Scan for the cell matching the given text and deliver its (x, y) coordinate at center. 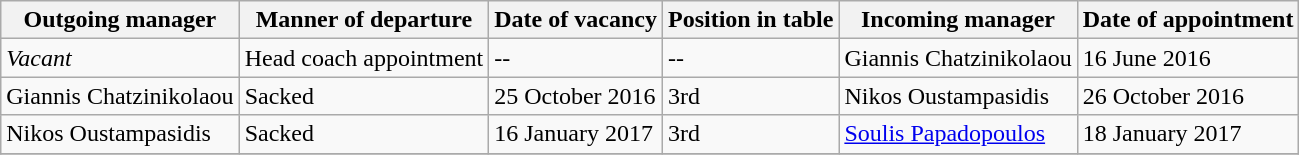
16 June 2016 (1188, 58)
Date of appointment (1188, 20)
Manner of departure (364, 20)
16 January 2017 (576, 134)
Head coach appointment (364, 58)
18 January 2017 (1188, 134)
Vacant (120, 58)
25 October 2016 (576, 96)
Outgoing manager (120, 20)
Date of vacancy (576, 20)
26 October 2016 (1188, 96)
Soulis Papadopoulos (958, 134)
Position in table (750, 20)
Incoming manager (958, 20)
